Capture the cell that displays the provided text and extract its (X, Y) central coordinate. 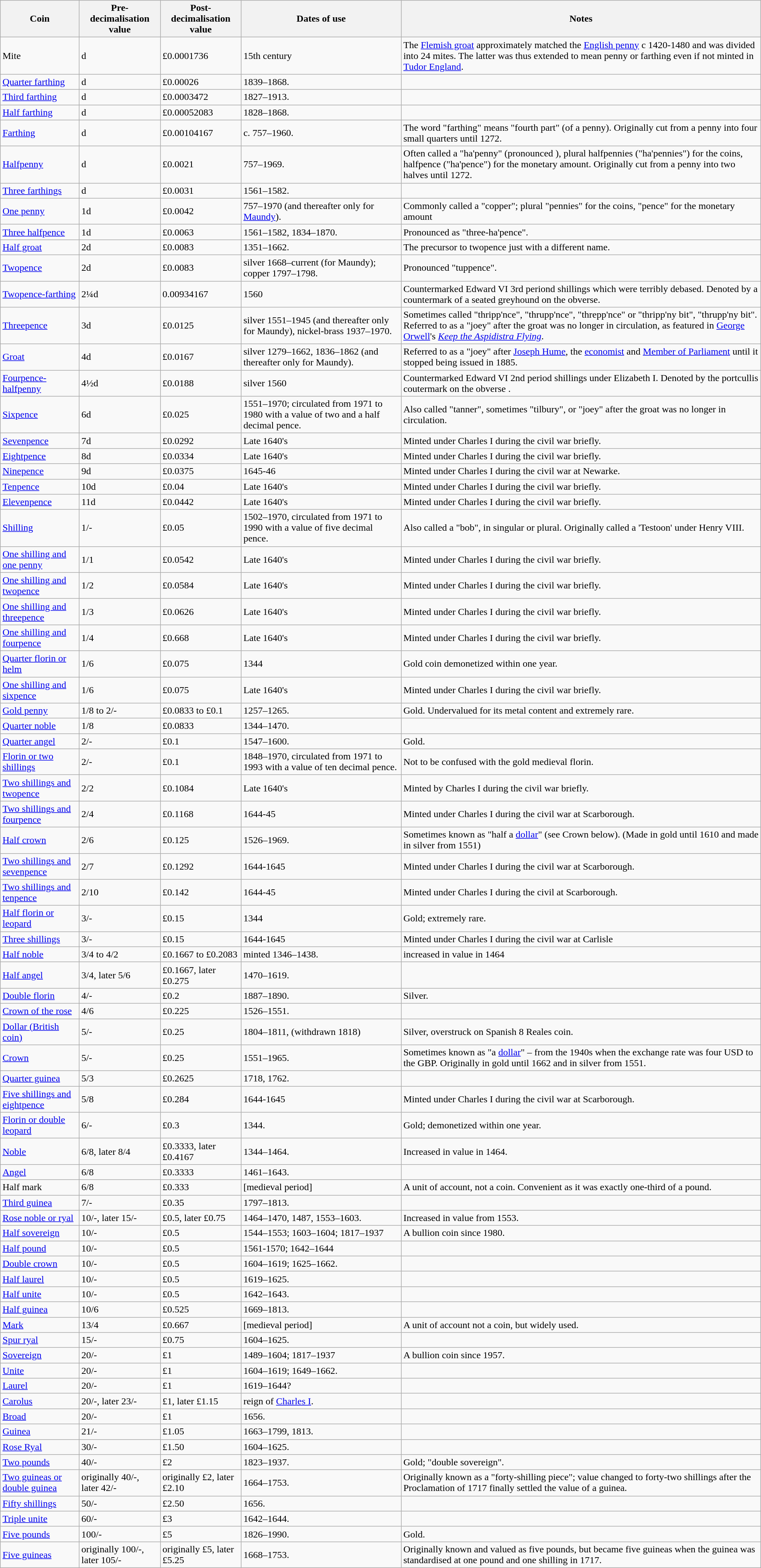
Half pound (40, 1248)
Countermarked Edward VI 3rd periond shillings which were terribly debased. Denoted by a countermark of a seated greyhound on the obverse. (581, 294)
Quarter angel (40, 741)
Commonly called a "copper"; plural "pennies" for the coins, "pence" for the monetary amount (581, 211)
£0.333 (201, 1187)
1669–1813. (321, 1309)
15th century (321, 56)
1645-46 (321, 471)
Countermarked Edward VI 2nd period shillings under Elizabeth I. Denoted by the portcullis coutermark on the obverse . (581, 383)
Pre-decimalisation value (120, 19)
reign of Charles I. (321, 1401)
£0.025 (201, 415)
£0.0584 (201, 586)
Half crown (40, 840)
Rose noble or ryal (40, 1218)
One shilling and twopence (40, 586)
£0.668 (201, 638)
£0.284 (201, 1099)
£0.05 (201, 528)
£0.0021 (201, 164)
£0.2 (201, 996)
8d (120, 456)
£0.667 (201, 1325)
Fifty shillings (40, 1503)
£0.0003472 (201, 97)
Spur ryal (40, 1340)
£0.1084 (201, 788)
Gold; extremely rare. (581, 919)
1/2 (120, 586)
Two shillings and sevenpence (40, 866)
1561-1570; 1642–1644 (321, 1248)
1826–1990. (321, 1534)
1/- (120, 528)
1663–1799, 1813. (321, 1432)
1828–1868. (321, 112)
One shilling and sixpence (40, 690)
7/- (120, 1203)
6/8, later 8/4 (120, 1151)
Half mark (40, 1187)
2/2 (120, 788)
Pronounced "tuppence". (581, 268)
1464–1470, 1487, 1553–1603. (321, 1218)
2/4 (120, 814)
1470–1619. (321, 975)
£0.0334 (201, 456)
£0.0292 (201, 441)
60/- (120, 1519)
1827–1913. (321, 97)
originally £2, later £2.10 (201, 1483)
Dates of use (321, 19)
40/- (120, 1462)
100/- (120, 1534)
Half angel (40, 975)
£0.0442 (201, 502)
2/6 (120, 840)
Double florin (40, 996)
£0.0833 (201, 726)
Three farthings (40, 191)
Double crown (40, 1264)
minted 1346–1438. (321, 954)
Two shillings and fourpence (40, 814)
1551–1970; circulated from 1971 to 1980 with a value of two and a half decimal pence. (321, 415)
£0.0001736 (201, 56)
1823–1937. (321, 1462)
1344–1470. (321, 726)
£0.3 (201, 1126)
1547–1600. (321, 741)
Unite (40, 1371)
One penny (40, 211)
Also called a "bob", in singular or plural. Originally called a 'Testoon' under Henry VIII. (581, 528)
Fourpence-halfpenny (40, 383)
1664–1753. (321, 1483)
Quarter guinea (40, 1079)
Two shillings and twopence (40, 788)
Originally known and valued as five pounds, but became five guineas when the guinea was standardised at one pound and one shilling in 1717. (581, 1555)
1344. (321, 1126)
One shilling and threepence (40, 611)
1351–1662. (321, 247)
Third farthing (40, 97)
1502–1970, circulated from 1971 to 1990 with a value of five decimal pence. (321, 528)
1642–1643. (321, 1294)
1461–1643. (321, 1172)
Coin (40, 19)
1560 (321, 294)
Gold coin demonetized within one year. (581, 663)
A bullion coin since 1980. (581, 1233)
£0.225 (201, 1011)
0.00934167 (201, 294)
£1.50 (201, 1447)
6/- (120, 1126)
1257–1265. (321, 711)
6d (120, 415)
Increased in value in 1464. (581, 1151)
£0.0125 (201, 326)
Dollar (British coin) (40, 1032)
£0.125 (201, 840)
c. 757–1960. (321, 133)
1668–1753. (321, 1555)
£0.04 (201, 487)
The precursor to twopence just with a different name. (581, 247)
2/10 (120, 892)
Half unite (40, 1294)
1489–1604; 1817–1937 (321, 1355)
£0.1292 (201, 866)
Farthing (40, 133)
Mite (40, 56)
silver 1551–1945 (and thereafter only for Maundy), nickel-brass 1937–1970. (321, 326)
Minted under Charles I during the civil war at Newarke. (581, 471)
1839–1868. (321, 82)
£0.3333 (201, 1172)
1619–1644? (321, 1386)
£0.0542 (201, 559)
Threepence (40, 326)
£0.00104167 (201, 133)
Silver. (581, 996)
Increased in value from 1553. (581, 1218)
Gold; "double sovereign". (581, 1462)
£0.0167 (201, 357)
Third guinea (40, 1203)
£0.3333, later £0.4167 (201, 1151)
Silver, overstruck on Spanish 8 Reales coin. (581, 1032)
Eightpence (40, 456)
1887–1890. (321, 996)
1797–1813. (321, 1203)
Quarter farthing (40, 82)
Sovereign (40, 1355)
1804–1811, (withdrawn 1818) (321, 1032)
1619–1625. (321, 1279)
21/- (120, 1432)
£0.0031 (201, 191)
Five guineas (40, 1555)
1544–1553; 1603–1604; 1817–1937 (321, 1233)
Half florin or leopard (40, 919)
silver 1279–1662, 1836–1862 (and thereafter only for Maundy). (321, 357)
Gold. Undervalued for its metal content and extremely rare. (581, 711)
2/7 (120, 866)
2¼d (120, 294)
1604–1619; 1625–1662. (321, 1264)
Florin or two shillings (40, 762)
757–1969. (321, 164)
Florin or double leopard (40, 1126)
One shilling and one penny (40, 559)
Notes (581, 19)
£0.1667 to £0.2083 (201, 954)
Gold; demonetized within one year. (581, 1126)
Broad (40, 1416)
1344–1464. (321, 1151)
Angel (40, 1172)
£0.75 (201, 1340)
50/- (120, 1503)
4/6 (120, 1011)
1/1 (120, 559)
1551–1965. (321, 1058)
1/8 (120, 726)
1642–1644. (321, 1519)
9d (120, 471)
Two guineas or double guinea (40, 1483)
Three halfpence (40, 232)
4d (120, 357)
1848–1970, circulated from 1971 to 1993 with a value of ten decimal pence. (321, 762)
£0.00052083 (201, 112)
Carolus (40, 1401)
Referred to as a "joey" after Joseph Hume, the economist and Member of Parliament until it stopped being issued in 1885. (581, 357)
Groat (40, 357)
1/3 (120, 611)
Twopence-farthing (40, 294)
Halfpenny (40, 164)
increased in value in 1464 (581, 954)
Five shillings and eightpence (40, 1099)
3d (120, 326)
4½d (120, 383)
The word "farthing" means "fourth part" (of a penny). Originally cut from a penny into four small quarters until 1272. (581, 133)
1604–1619; 1649–1662. (321, 1371)
Gold penny (40, 711)
£0.00026 (201, 82)
1526–1551. (321, 1011)
originally 40/-, later 42/- (120, 1483)
4/- (120, 996)
Minted under Charles I during the civil at Scarborough. (581, 892)
£0.0042 (201, 211)
Half sovereign (40, 1233)
£1, later £1.15 (201, 1401)
Laurel (40, 1386)
10d (120, 487)
Also called "tanner", sometimes "tilbury", or "joey" after the groat was no longer in circulation. (581, 415)
£0.0626 (201, 611)
A bullion coin since 1957. (581, 1355)
Twopence (40, 268)
One shilling and fourpence (40, 638)
Ninepence (40, 471)
1561–1582. (321, 191)
Triple unite (40, 1519)
Guinea (40, 1432)
Half groat (40, 247)
Two shillings and tenpence (40, 892)
Half farthing (40, 112)
Not to be confused with the gold medieval florin. (581, 762)
Sometimes known as "half a dollar" (see Crown below). (Made in gold until 1610 and made in silver from 1551) (581, 840)
£0.1168 (201, 814)
Five pounds (40, 1534)
£0.142 (201, 892)
Shilling (40, 528)
1/8 to 2/- (120, 711)
Half guinea (40, 1309)
11d (120, 502)
£3 (201, 1519)
Three shillings (40, 939)
Quarter noble (40, 726)
1526–1969. (321, 840)
3/4 to 4/2 (120, 954)
originally £5, later £5.25 (201, 1555)
silver 1560 (321, 383)
10/6 (120, 1309)
£1.05 (201, 1432)
30/- (120, 1447)
£0.0188 (201, 383)
Crown (40, 1058)
Minted under Charles I during the civil war at Carlisle (581, 939)
20/-, later 23/- (120, 1401)
£0.0063 (201, 232)
£2.50 (201, 1503)
757–1970 (and thereafter only for Maundy). (321, 211)
13/4 (120, 1325)
£0.1667, later £0.275 (201, 975)
£0.0833 to £0.1 (201, 711)
Mark (40, 1325)
Sixpence (40, 415)
Crown of the rose (40, 1011)
1561–1582, 1834–1870. (321, 232)
1718, 1762. (321, 1079)
originally 100/-, later 105/- (120, 1555)
Rose Ryal (40, 1447)
Noble (40, 1151)
Sevenpence (40, 441)
10/-, later 15/- (120, 1218)
£0.0375 (201, 471)
A unit of account, not a coin. Convenient as it was exactly one-third of a pound. (581, 1187)
Quarter florin or helm (40, 663)
Two pounds (40, 1462)
3/4, later 5/6 (120, 975)
1/4 (120, 638)
silver 1668–current (for Maundy); copper 1797–1798. (321, 268)
A unit of account not a coin, but widely used. (581, 1325)
Sometimes known as "a dollar" – from the 1940s when the exchange rate was four USD to the GBP. Originally in gold until 1662 and in silver from 1551. (581, 1058)
£2 (201, 1462)
5/8 (120, 1099)
£0.5, later £0.75 (201, 1218)
Half laurel (40, 1279)
£5 (201, 1534)
15/- (120, 1340)
Elevenpence (40, 502)
£0.35 (201, 1203)
7d (120, 441)
5/3 (120, 1079)
Tenpence (40, 487)
£0.525 (201, 1309)
£0.2625 (201, 1079)
Half noble (40, 954)
Post-decimalisation value (201, 19)
Minted by Charles I during the civil war briefly. (581, 788)
Pronounced as "three-ha'pence". (581, 232)
